Capture the cell that displays the provided text and extract its [X, Y] central coordinate. 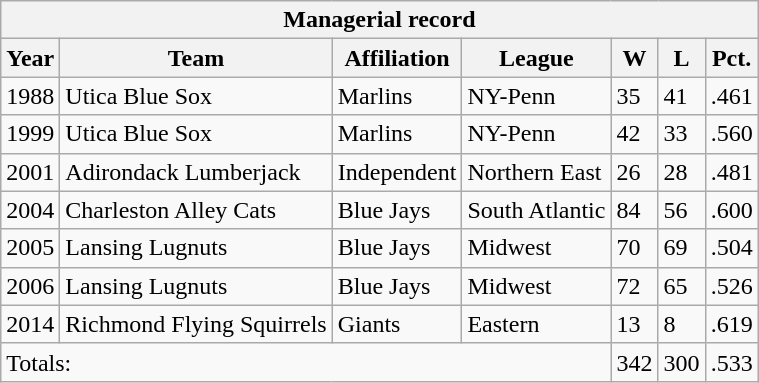
L [682, 58]
300 [682, 362]
13 [634, 324]
2014 [30, 324]
Giants [397, 324]
1999 [30, 134]
70 [634, 248]
2001 [30, 172]
W [634, 58]
.600 [732, 210]
.481 [732, 172]
72 [634, 286]
8 [682, 324]
.504 [732, 248]
26 [634, 172]
Independent [397, 172]
Totals: [306, 362]
84 [634, 210]
2006 [30, 286]
South Atlantic [536, 210]
.461 [732, 96]
Northern East [536, 172]
Affiliation [397, 58]
42 [634, 134]
33 [682, 134]
41 [682, 96]
69 [682, 248]
342 [634, 362]
Team [196, 58]
Managerial record [380, 20]
.619 [732, 324]
56 [682, 210]
Charleston Alley Cats [196, 210]
.526 [732, 286]
Eastern [536, 324]
35 [634, 96]
.533 [732, 362]
28 [682, 172]
Pct. [732, 58]
65 [682, 286]
.560 [732, 134]
Richmond Flying Squirrels [196, 324]
Year [30, 58]
1988 [30, 96]
League [536, 58]
2005 [30, 248]
Adirondack Lumberjack [196, 172]
2004 [30, 210]
